Extract the (X, Y) coordinate from the center of the cell holding the provided text.  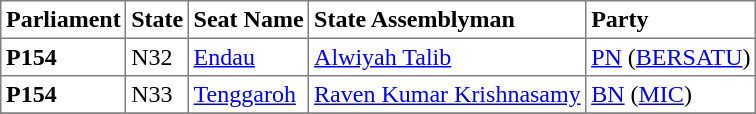
Endau (248, 57)
Alwiyah Talib (448, 57)
State (157, 20)
Raven Kumar Krishnasamy (448, 95)
State Assemblyman (448, 20)
PN (BERSATU) (671, 57)
BN (MIC) (671, 95)
Parliament (64, 20)
N33 (157, 95)
Seat Name (248, 20)
Tenggaroh (248, 95)
N32 (157, 57)
Party (671, 20)
